Find where the given text appears and provide that cell's center as (X, Y) coordinate. 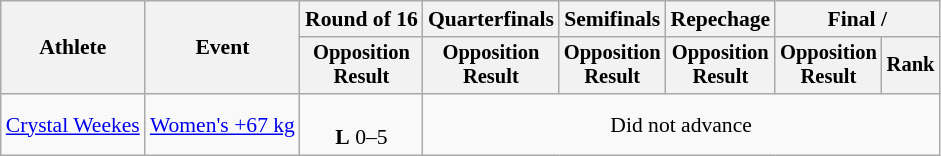
Repechage (720, 19)
Rank (911, 66)
Women's +67 kg (222, 124)
Event (222, 48)
Round of 16 (362, 19)
Did not advance (681, 124)
Final / (857, 19)
Athlete (73, 48)
L 0–5 (362, 124)
Crystal Weekes (73, 124)
Semifinals (612, 19)
Quarterfinals (491, 19)
